Locate the cell with the specified text and output its [x, y] center coordinate. 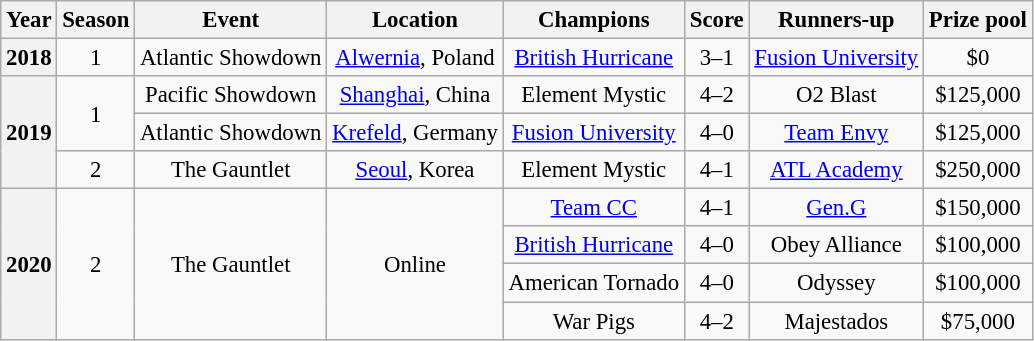
Team CC [594, 208]
Pacific Showdown [231, 95]
Seoul, Korea [415, 170]
Event [231, 20]
3–1 [716, 58]
Year [29, 20]
Odyssey [836, 283]
Obey Alliance [836, 245]
Online [415, 264]
American Tornado [594, 283]
Location [415, 20]
Krefeld, Germany [415, 133]
Gen.G [836, 208]
Runners-up [836, 20]
Season [96, 20]
Team Envy [836, 133]
2019 [29, 132]
War Pigs [594, 321]
$250,000 [978, 170]
Prize pool [978, 20]
$75,000 [978, 321]
2020 [29, 264]
ATL Academy [836, 170]
Score [716, 20]
$150,000 [978, 208]
Champions [594, 20]
Majestados [836, 321]
$0 [978, 58]
Alwernia, Poland [415, 58]
O2 Blast [836, 95]
2018 [29, 58]
Shanghai, China [415, 95]
